Scan for the cell matching the given text and deliver its [x, y] coordinate at center. 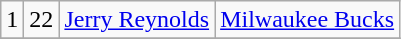
Jerry Reynolds [137, 20]
1 [12, 20]
Milwaukee Bucks [308, 20]
22 [42, 20]
